Find where the given text appears and provide that cell's center as [x, y] coordinate. 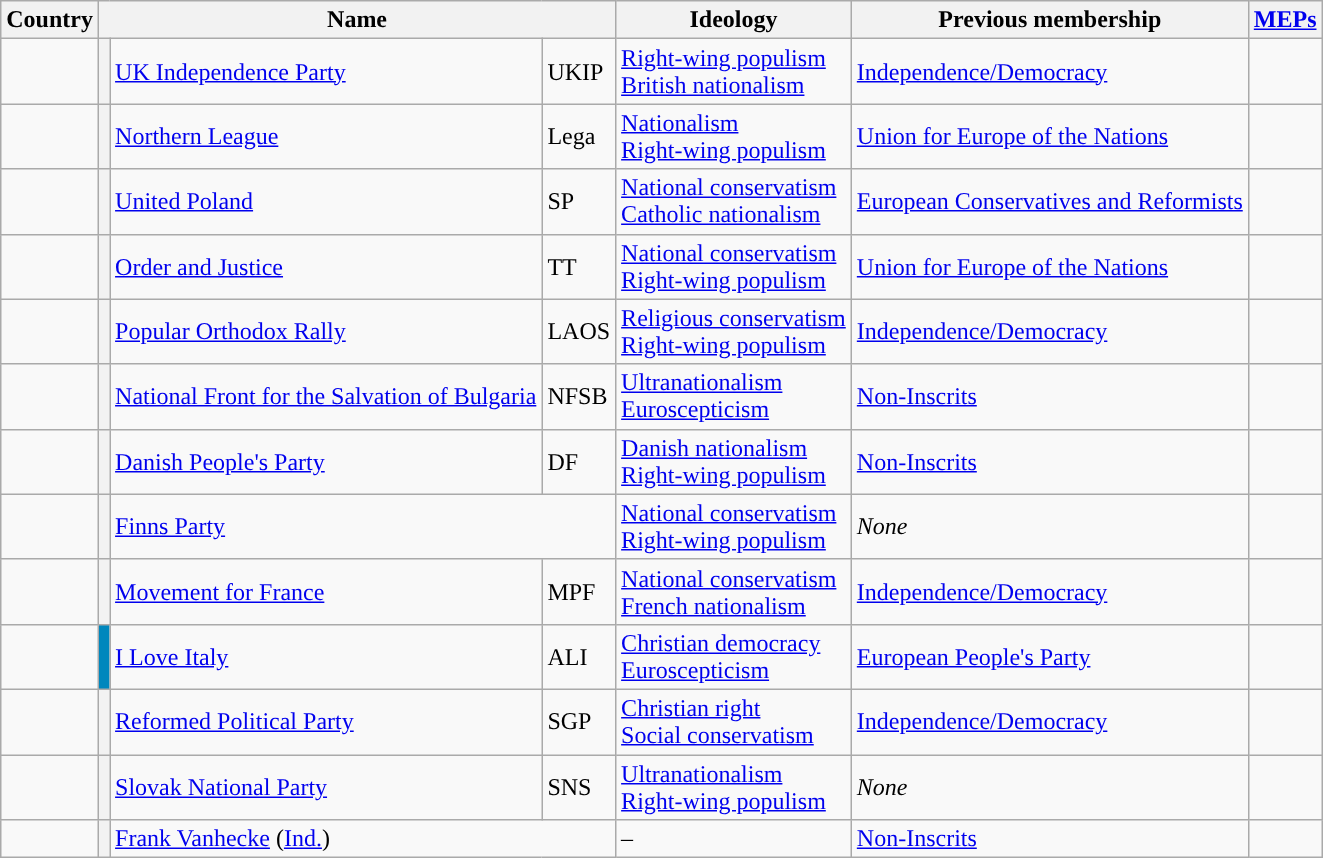
European Conservatives and Reformists [1050, 202]
National Front for the Salvation of Bulgaria [326, 396]
Previous membership [1050, 20]
Lega [579, 136]
UltranationalismEuroscepticism [734, 396]
I Love Italy [326, 656]
Danish People's Party [326, 462]
MPF [579, 592]
Finns Party [363, 526]
European People's Party [1050, 656]
NationalismRight-wing populism [734, 136]
Name [356, 20]
Religious conservatismRight-wing populism [734, 332]
Reformed Political Party [326, 722]
Country [50, 20]
TT [579, 266]
NFSB [579, 396]
LAOS [579, 332]
Right-wing populismBritish nationalism [734, 72]
Slovak National Party [326, 786]
ALI [579, 656]
UKIP [579, 72]
Christian rightSocial conservatism [734, 722]
United Poland [326, 202]
– [734, 839]
SP [579, 202]
Northern League [326, 136]
UK Independence Party [326, 72]
Popular Orthodox Rally [326, 332]
Movement for France [326, 592]
Frank Vanhecke (Ind.) [363, 839]
National conservatismCatholic nationalism [734, 202]
SGP [579, 722]
Christian democracyEuroscepticism [734, 656]
Order and Justice [326, 266]
MEPs [1285, 20]
SNS [579, 786]
DF [579, 462]
UltranationalismRight-wing populism [734, 786]
Ideology [734, 20]
National conservatismFrench nationalism [734, 592]
Danish nationalismRight-wing populism [734, 462]
